Provide the (X, Y) coordinate of the cell's center where the given text is located.  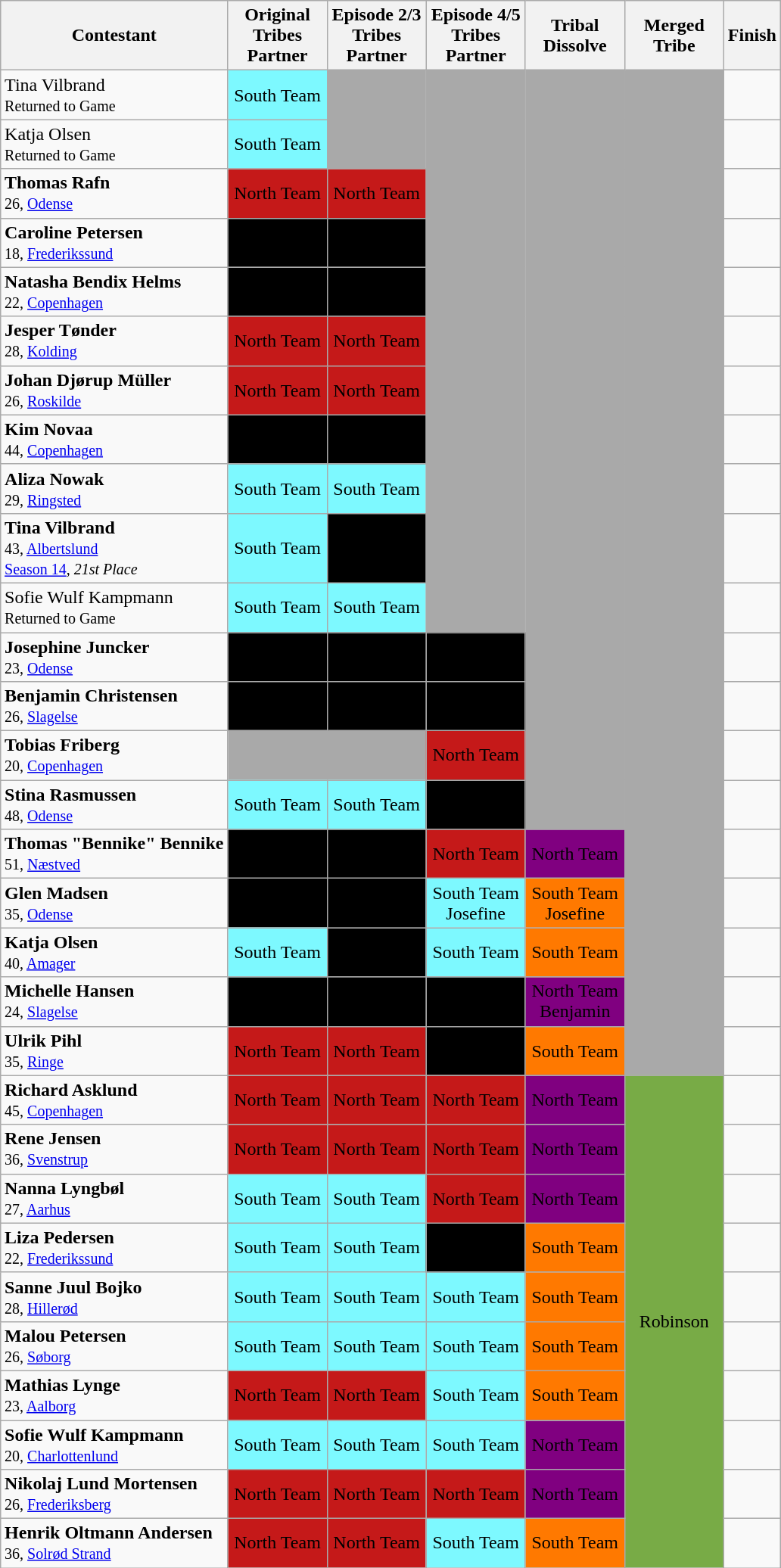
Jesper Tønder28, Kolding (114, 341)
Episode 2/3TribesPartner (377, 36)
Nikolaj Lund Mortensen26, Frederiksberg (114, 1494)
Caroline Petersen18, Frederikssund (114, 242)
Benjamin Christensen26, Slagelse (114, 707)
Thomas "Bennike" Bennike51, Næstved (114, 854)
Nanna Lyngbøl27, Aarhus (114, 1199)
MergedTribe (674, 36)
Sofie Wulf KampmannReturned to Game (114, 607)
North TeamBenjamin (575, 1002)
Michelle Hansen24, Slagelse (114, 1002)
Johan Djørup Müller26, Roskilde (114, 390)
Finish (752, 36)
Katja Olsen40, Amager (114, 952)
Sofie Wulf Kampmann20, Charlottenlund (114, 1444)
Tribal Dissolve (575, 36)
Robinson (674, 1321)
Katja OlsenReturned to Game (114, 144)
Mathias Lynge23, Aalborg (114, 1395)
Sanne Juul Bojko28, Hillerød (114, 1297)
Kim Novaa44, Copenhagen (114, 439)
Malou Petersen26, Søborg (114, 1346)
Aliza Nowak29, Ringsted (114, 489)
Henrik Oltmann Andersen36, Solrød Strand (114, 1544)
Tobias Friberg20, Copenhagen (114, 755)
Josephine Juncker23, Odense (114, 657)
Tina VilbrandReturned to Game (114, 95)
Episode 4/5TribesPartner (475, 36)
Richard Asklund45, Copenhagen (114, 1100)
Rene Jensen36, Svenstrup (114, 1149)
Tina Vilbrand43, AlbertslundSeason 14, 21st Place (114, 548)
Liza Pedersen22, Frederikssund (114, 1247)
Stina Rasmussen48, Odense (114, 805)
OriginalTribesPartner (277, 36)
Natasha Bendix Helms22, Copenhagen (114, 292)
Glen Madsen35, Odense (114, 904)
Thomas Rafn26, Odense (114, 194)
Contestant (114, 36)
Ulrik Pihl35, Ringe (114, 1050)
